Identify which cell holds the provided text, then report its (X, Y) central coordinate. 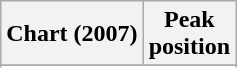
Chart (2007) (72, 34)
Peakposition (189, 34)
